Return the (x, y) coordinate for the center point of the cell that contains the specified text.  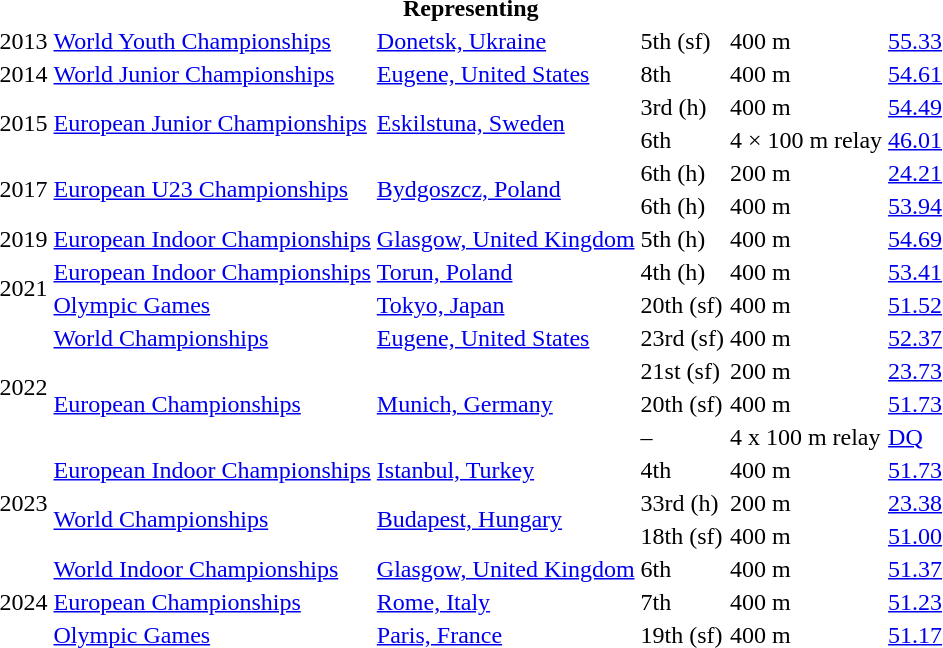
4 × 100 m relay (806, 140)
Munich, Germany (506, 404)
21st (sf) (682, 371)
Budapest, Hungary (506, 520)
4th (682, 470)
World Youth Championships (212, 41)
European Junior Championships (212, 124)
4 x 100 m relay (806, 437)
Rome, Italy (506, 602)
5th (h) (682, 239)
8th (682, 74)
World Indoor Championships (212, 569)
Tokyo, Japan (506, 305)
– (682, 437)
Bydgoszcz, Poland (506, 190)
23rd (sf) (682, 338)
World Junior Championships (212, 74)
Istanbul, Turkey (506, 470)
7th (682, 602)
Olympic Games (212, 305)
4th (h) (682, 272)
Eskilstuna, Sweden (506, 124)
33rd (h) (682, 503)
3rd (h) (682, 107)
5th (sf) (682, 41)
Donetsk, Ukraine (506, 41)
18th (sf) (682, 536)
Torun, Poland (506, 272)
European U23 Championships (212, 190)
